Capture the cell that displays the provided text and extract its [X, Y] central coordinate. 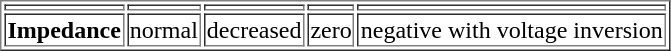
negative with voltage inversion [512, 30]
Impedance [64, 30]
normal [164, 30]
decreased [254, 30]
zero [330, 30]
